Return the (x, y) coordinate for the center point of the cell that contains the specified text.  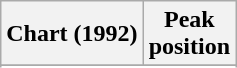
Peakposition (189, 34)
Chart (1992) (72, 34)
